Search for the cell housing the specified text and yield its (X, Y) center coordinate. 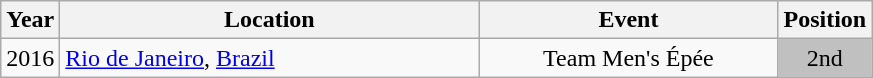
Location (270, 20)
Team Men's Épée (628, 58)
Event (628, 20)
2016 (30, 58)
Year (30, 20)
Position (825, 20)
Rio de Janeiro, Brazil (270, 58)
2nd (825, 58)
